Scan for the cell matching the given text and deliver its [x, y] coordinate at center. 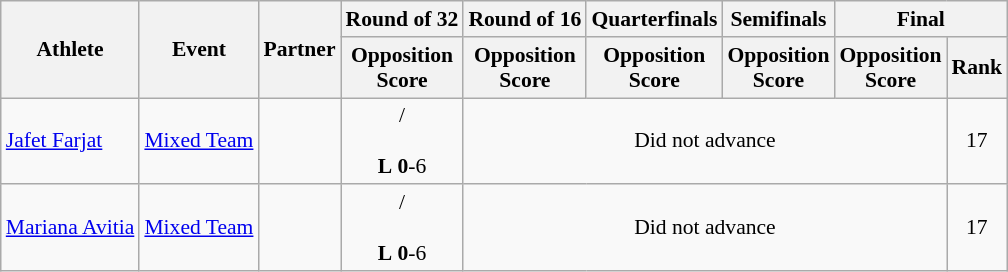
Round of 16 [524, 19]
Quarterfinals [654, 19]
Athlete [70, 50]
Final [920, 19]
Rank [978, 68]
Partner [299, 50]
Jafet Farjat [70, 142]
Mariana Avitia [70, 228]
Round of 32 [402, 19]
Event [198, 50]
Semifinals [778, 19]
